Capture the cell that displays the provided text and extract its [X, Y] central coordinate. 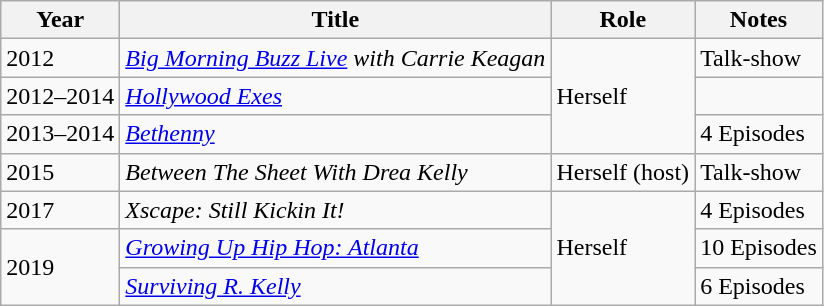
Title [336, 20]
2012–2014 [60, 96]
Bethenny [336, 134]
2019 [60, 267]
Big Morning Buzz Live with Carrie Keagan [336, 58]
Xscape: Still Kickin It! [336, 210]
Hollywood Exes [336, 96]
Role [623, 20]
6 Episodes [759, 286]
2017 [60, 210]
Surviving R. Kelly [336, 286]
Herself (host) [623, 172]
Year [60, 20]
Growing Up Hip Hop: Atlanta [336, 248]
Notes [759, 20]
10 Episodes [759, 248]
Between The Sheet With Drea Kelly [336, 172]
2012 [60, 58]
2015 [60, 172]
2013–2014 [60, 134]
